Provide the [X, Y] coordinate of the cell's center where the given text is located.  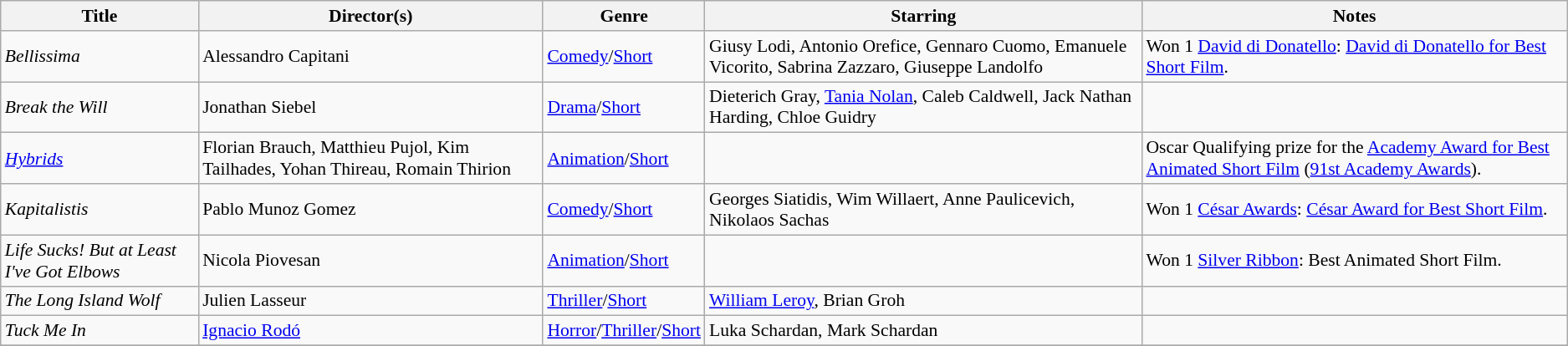
Nicola Piovesan [370, 261]
Pablo Munoz Gomez [370, 209]
Alessandro Capitani [370, 57]
Georges Siatidis, Wim Willaert, Anne Paulicevich, Nikolaos Sachas [923, 209]
Kapitalistis [100, 209]
Luka Schardan, Mark Schardan [923, 331]
Won 1 David di Donatello: David di Donatello for Best Short Film. [1354, 57]
William Leroy, Brian Groh [923, 301]
Genre [624, 16]
Title [100, 16]
Bellissima [100, 57]
Florian Brauch, Matthieu Pujol, Kim Tailhades, Yohan Thireau, Romain Thirion [370, 159]
Giusy Lodi, Antonio Orefice, Gennaro Cuomo, Emanuele Vicorito, Sabrina Zazzaro, Giuseppe Landolfo [923, 57]
Julien Lasseur [370, 301]
Horror/Thriller/Short [624, 331]
Tuck Me In [100, 331]
Won 1 Silver Ribbon: Best Animated Short Film. [1354, 261]
Jonathan Siebel [370, 107]
Life Sucks! But at Least I've Got Elbows [100, 261]
The Long Island Wolf [100, 301]
Ignacio Rodó [370, 331]
Drama/Short [624, 107]
Break the Will [100, 107]
Notes [1354, 16]
Director(s) [370, 16]
Hybrids [100, 159]
Won 1 César Awards: César Award for Best Short Film. [1354, 209]
Dieterich Gray, Tania Nolan, Caleb Caldwell, Jack Nathan Harding, Chloe Guidry [923, 107]
Oscar Qualifying prize for the Academy Award for Best Animated Short Film (91st Academy Awards). [1354, 159]
Starring [923, 16]
Thriller/Short [624, 301]
